Determine the (x, y) coordinate at the center of the cell enclosing the given text.  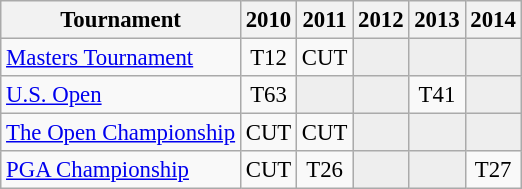
T63 (268, 95)
T12 (268, 58)
2011 (325, 20)
Tournament (121, 20)
2013 (437, 20)
The Open Championship (121, 133)
2010 (268, 20)
2012 (381, 20)
T41 (437, 95)
PGA Championship (121, 170)
T26 (325, 170)
U.S. Open (121, 95)
2014 (493, 20)
Masters Tournament (121, 58)
T27 (493, 170)
